Detect which cell encompasses the target text, then output its [X, Y] center coordinate. 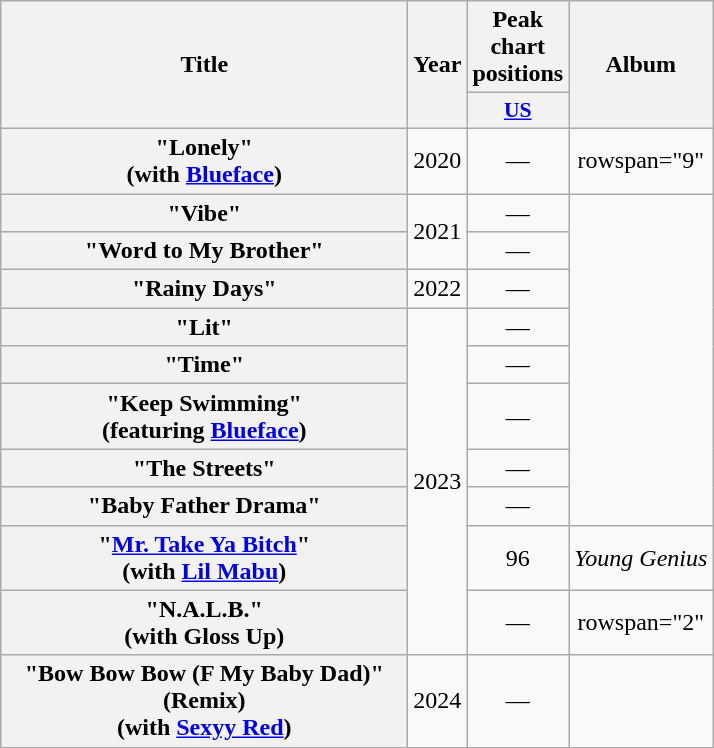
"Bow Bow Bow (F My Baby Dad)" (Remix)(with Sexyy Red) [204, 701]
2022 [438, 289]
Title [204, 65]
2023 [438, 482]
"Keep Swimming"(featuring Blueface) [204, 416]
rowspan="2" [641, 622]
Young Genius [641, 558]
"Rainy Days" [204, 289]
2024 [438, 701]
"N.A.L.B."(with Gloss Up) [204, 622]
"Word to My Brother" [204, 251]
"Vibe" [204, 213]
Album [641, 65]
96 [518, 558]
"The Streets" [204, 468]
"Time" [204, 365]
2021 [438, 232]
"Lit" [204, 327]
"Mr. Take Ya Bitch"(with Lil Mabu) [204, 558]
US [518, 111]
rowspan="9" [641, 160]
Year [438, 65]
"Baby Father Drama" [204, 506]
Peak chart positions [518, 47]
"Lonely"(with Blueface) [204, 160]
2020 [438, 160]
